Extract the (x, y) coordinate from the center of the cell holding the provided text.  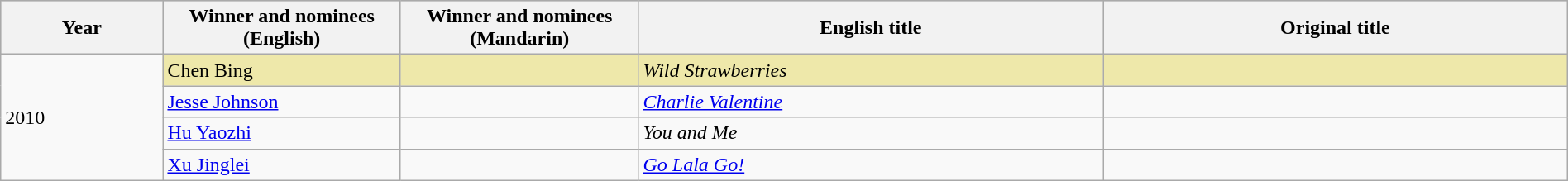
Year (82, 28)
Winner and nominees(English) (282, 28)
2010 (82, 117)
You and Me (871, 133)
Go Lala Go! (871, 164)
Wild Strawberries (871, 70)
Chen Bing (282, 70)
Hu Yaozhi (282, 133)
Charlie Valentine (871, 102)
English title (871, 28)
Xu Jinglei (282, 164)
Winner and nominees(Mandarin) (519, 28)
Original title (1336, 28)
Jesse Johnson (282, 102)
